Identify which cell holds the provided text, then report its (x, y) central coordinate. 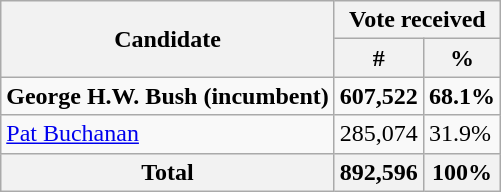
68.1% (462, 96)
285,074 (378, 134)
# (378, 58)
% (462, 58)
100% (462, 172)
Vote received (417, 20)
Total (168, 172)
892,596 (378, 172)
George H.W. Bush (incumbent) (168, 96)
Candidate (168, 39)
31.9% (462, 134)
Pat Buchanan (168, 134)
607,522 (378, 96)
